Provide the [X, Y] coordinate of the cell's center where the given text is located.  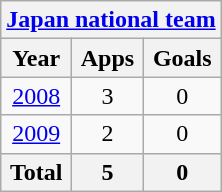
Year [36, 58]
5 [108, 172]
Apps [108, 58]
2 [108, 134]
Japan national team [111, 20]
Total [36, 172]
2008 [36, 96]
Goals [182, 58]
3 [108, 96]
2009 [36, 134]
